Pinpoint the cell where the given text exists, returning its (x, y) midpoint coordinate. 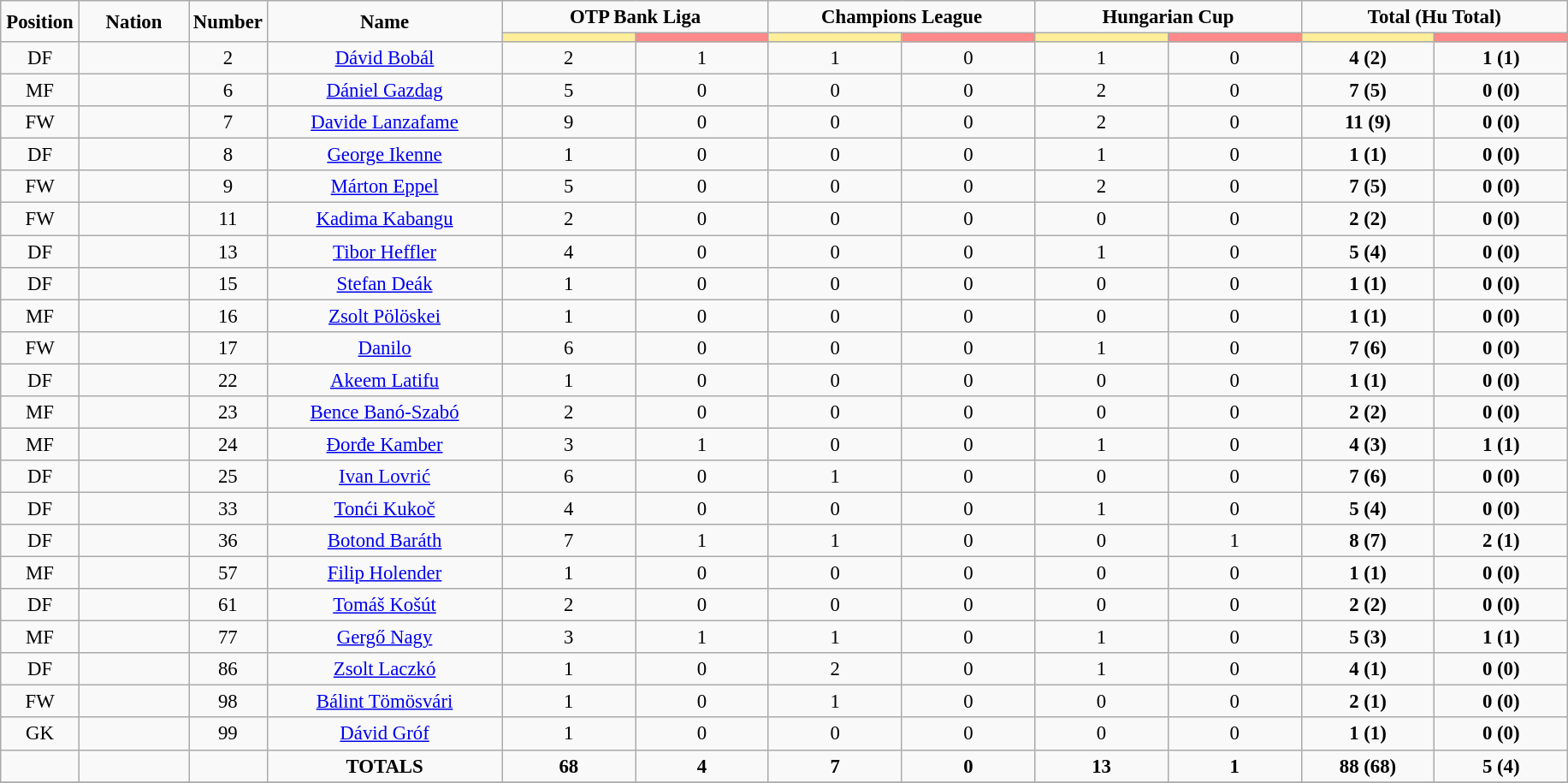
16 (228, 316)
Nation (133, 21)
57 (228, 573)
Dániel Gazdag (385, 91)
Márton Eppel (385, 187)
22 (228, 380)
4 (2) (1368, 58)
23 (228, 412)
4 (1) (1368, 669)
99 (228, 734)
4 (3) (1368, 444)
17 (228, 347)
Zsolt Laczkó (385, 669)
61 (228, 605)
Dávid Gróf (385, 734)
Kadima Kabangu (385, 219)
25 (228, 477)
Botond Baráth (385, 541)
GK (40, 734)
11 (228, 219)
OTP Bank Liga (635, 17)
Danilo (385, 347)
98 (228, 702)
Tonći Kukoč (385, 508)
Hungarian Cup (1169, 17)
Tomáš Košút (385, 605)
Gergő Nagy (385, 638)
Bálint Tömösvári (385, 702)
11 (9) (1368, 122)
Bence Banó-Szabó (385, 412)
Đorđe Kamber (385, 444)
Name (385, 21)
88 (68) (1368, 766)
Dávid Bobál (385, 58)
Akeem Latifu (385, 380)
8 (7) (1368, 541)
77 (228, 638)
86 (228, 669)
Champions League (902, 17)
Stefan Deák (385, 283)
15 (228, 283)
Ivan Lovrić (385, 477)
Position (40, 21)
Davide Lanzafame (385, 122)
Filip Holender (385, 573)
TOTALS (385, 766)
68 (569, 766)
8 (228, 155)
Tibor Heffler (385, 252)
Zsolt Pölöskei (385, 316)
24 (228, 444)
5 (3) (1368, 638)
Total (Hu Total) (1435, 17)
George Ikenne (385, 155)
36 (228, 541)
Number (228, 21)
33 (228, 508)
